Return the (X, Y) coordinate for the center point of the cell that contains the specified text.  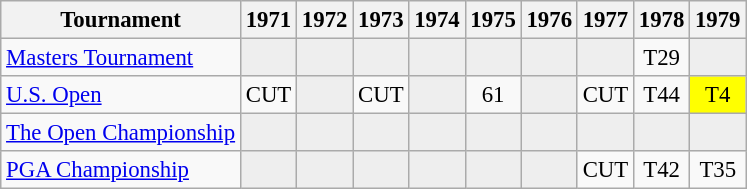
The Open Championship (121, 133)
1975 (493, 20)
Tournament (121, 20)
PGA Championship (121, 170)
1971 (268, 20)
T29 (661, 58)
T44 (661, 95)
1977 (605, 20)
1972 (325, 20)
1973 (381, 20)
1974 (437, 20)
T35 (718, 170)
61 (493, 95)
1979 (718, 20)
U.S. Open (121, 95)
1976 (549, 20)
Masters Tournament (121, 58)
T42 (661, 170)
T4 (718, 95)
1978 (661, 20)
